Extract the (x, y) coordinate from the center of the cell holding the provided text.  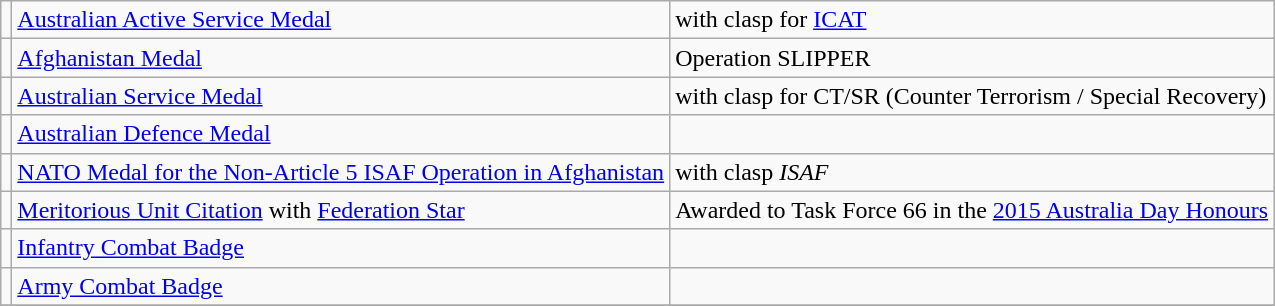
Army Combat Badge (341, 286)
Awarded to Task Force 66 in the 2015 Australia Day Honours (972, 210)
with clasp for ICAT (972, 20)
NATO Medal for the Non-Article 5 ISAF Operation in Afghanistan (341, 172)
Afghanistan Medal (341, 58)
with clasp ISAF (972, 172)
Australian Defence Medal (341, 134)
Infantry Combat Badge (341, 248)
Meritorious Unit Citation with Federation Star (341, 210)
with clasp for CT/SR (Counter Terrorism / Special Recovery) (972, 96)
Australian Service Medal (341, 96)
Operation SLIPPER (972, 58)
Australian Active Service Medal (341, 20)
